For the text-containing cell, return its midpoint in [X, Y] coordinate format. 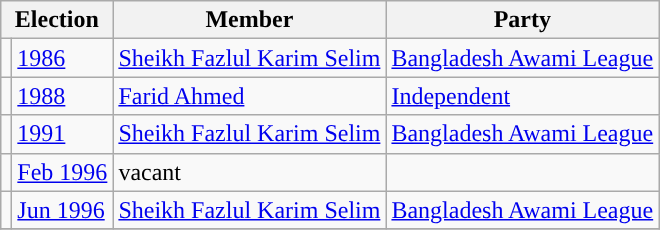
Feb 1996 [62, 172]
Member [250, 20]
1991 [62, 134]
Farid Ahmed [250, 96]
1986 [62, 58]
Jun 1996 [62, 210]
Independent [522, 96]
Party [522, 20]
vacant [250, 172]
1988 [62, 96]
Election [57, 20]
